Return (x, y) of the center of cell containing provided text 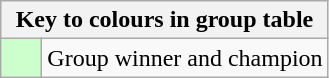
Group winner and champion (185, 58)
Key to colours in group table (164, 20)
